From the cell containing the given text, extract its center point as [X, Y] coordinate. 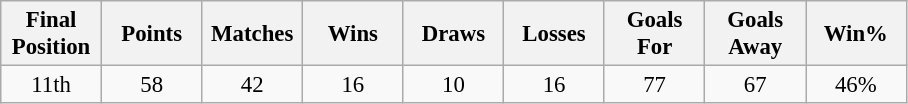
Wins [354, 34]
67 [756, 85]
58 [152, 85]
Losses [554, 34]
Final Position [52, 34]
46% [856, 85]
Win% [856, 34]
77 [654, 85]
Matches [252, 34]
10 [454, 85]
Draws [454, 34]
42 [252, 85]
Goals Away [756, 34]
Points [152, 34]
Goals For [654, 34]
11th [52, 85]
